For the text-containing cell, return its midpoint in [X, Y] coordinate format. 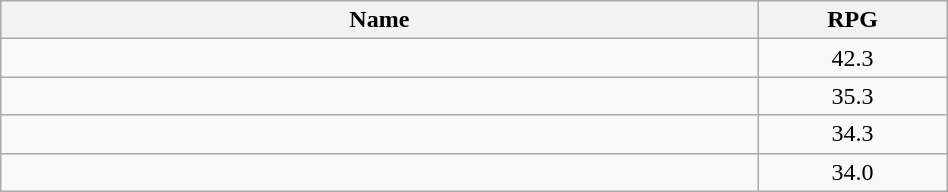
RPG [852, 20]
34.0 [852, 172]
Name [380, 20]
42.3 [852, 58]
35.3 [852, 96]
34.3 [852, 134]
